From the cell containing the given text, extract its center point as [x, y] coordinate. 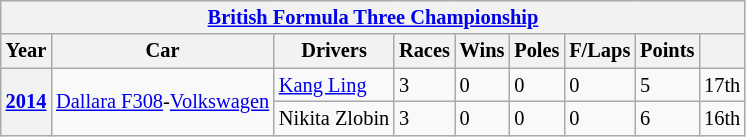
Nikita Zlobin [334, 118]
5 [667, 85]
Car [162, 51]
Wins [482, 51]
British Formula Three Championship [373, 17]
Kang Ling [334, 85]
6 [667, 118]
F/Laps [600, 51]
2014 [26, 102]
Poles [536, 51]
Races [424, 51]
Drivers [334, 51]
Year [26, 51]
17th [722, 85]
Dallara F308-Volkswagen [162, 102]
16th [722, 118]
Points [667, 51]
